Provide the [X, Y] coordinate of the cell's center where the given text is located.  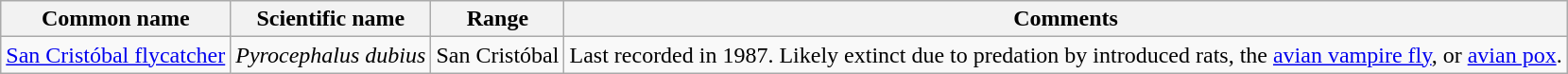
Comments [1066, 19]
Common name [115, 19]
Last recorded in 1987. Likely extinct due to predation by introduced rats, the avian vampire fly, or avian pox. [1066, 55]
Scientific name [331, 19]
Pyrocephalus dubius [331, 55]
San Cristóbal [497, 55]
Range [497, 19]
San Cristóbal flycatcher [115, 55]
